Scan for the cell matching the given text and deliver its [X, Y] coordinate at center. 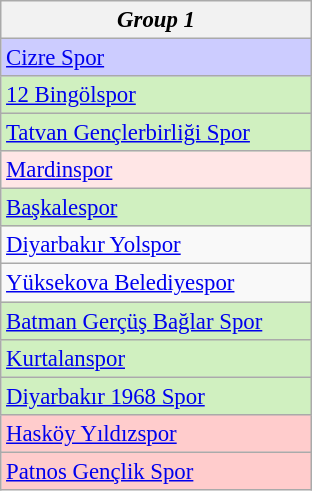
Group 1 [156, 20]
12 Bingölspor [156, 95]
Hasköy Yıldızspor [156, 433]
Tatvan Gençlerbirliği Spor [156, 133]
Kurtalanspor [156, 358]
Patnos Gençlik Spor [156, 471]
Diyarbakır 1968 Spor [156, 396]
Cizre Spor [156, 58]
Mardinspor [156, 170]
Diyarbakır Yolspor [156, 245]
Başkalespor [156, 208]
Yüksekova Belediyespor [156, 283]
Batman Gerçüş Bağlar Spor [156, 321]
